Return (X, Y) of the center of cell containing provided text 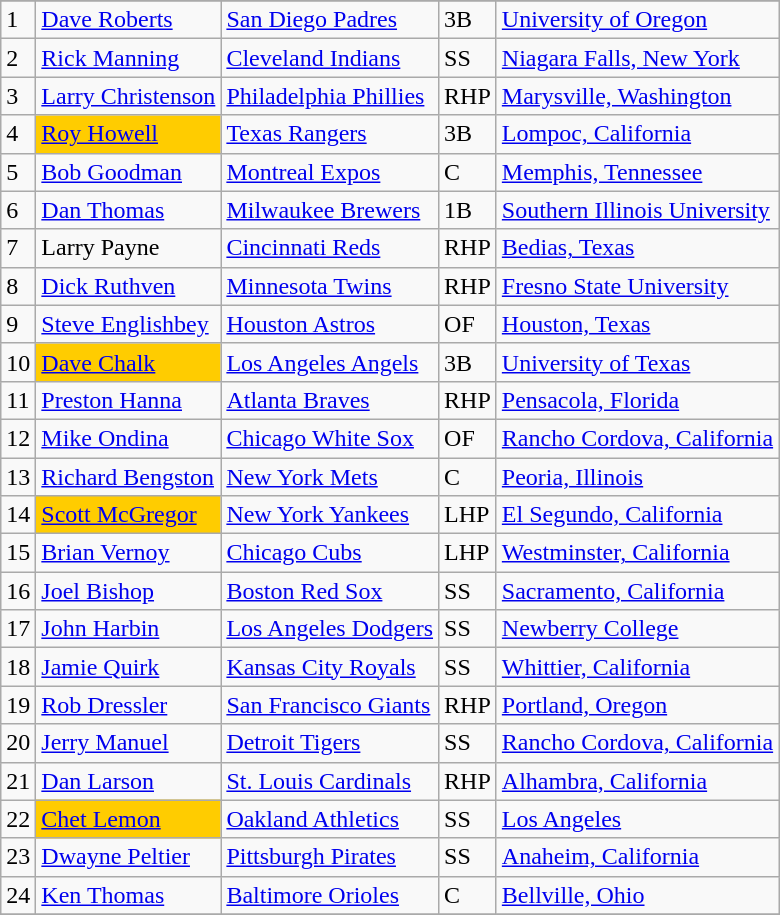
Roy Howell (128, 134)
Chet Lemon (128, 819)
4 (18, 134)
11 (18, 400)
Los Angeles (637, 819)
Dwayne Peltier (128, 857)
Texas Rangers (330, 134)
Pittsburgh Pirates (330, 857)
5 (18, 172)
Rob Dressler (128, 705)
16 (18, 591)
Marysville, Washington (637, 96)
Ken Thomas (128, 895)
Peoria, Illinois (637, 477)
Fresno State University (637, 286)
University of Texas (637, 362)
Preston Hanna (128, 400)
Dave Roberts (128, 20)
15 (18, 553)
Kansas City Royals (330, 667)
El Segundo, California (637, 515)
Chicago Cubs (330, 553)
1 (18, 20)
22 (18, 819)
Houston, Texas (637, 324)
6 (18, 210)
13 (18, 477)
Atlanta Braves (330, 400)
9 (18, 324)
Pensacola, Florida (637, 400)
1B (468, 210)
Baltimore Orioles (330, 895)
Richard Bengston (128, 477)
Larry Christenson (128, 96)
Houston Astros (330, 324)
Jamie Quirk (128, 667)
New York Mets (330, 477)
17 (18, 629)
Lompoc, California (637, 134)
Memphis, Tennessee (637, 172)
Alhambra, California (637, 781)
Montreal Expos (330, 172)
John Harbin (128, 629)
Whittier, California (637, 667)
Oakland Athletics (330, 819)
18 (18, 667)
Chicago White Sox (330, 438)
3 (18, 96)
14 (18, 515)
Anaheim, California (637, 857)
Dan Larson (128, 781)
Portland, Oregon (637, 705)
Steve Englishbey (128, 324)
2 (18, 58)
Southern Illinois University (637, 210)
Bob Goodman (128, 172)
Dick Ruthven (128, 286)
23 (18, 857)
24 (18, 895)
Larry Payne (128, 248)
Los Angeles Angels (330, 362)
Minnesota Twins (330, 286)
Los Angeles Dodgers (330, 629)
Brian Vernoy (128, 553)
10 (18, 362)
Detroit Tigers (330, 743)
8 (18, 286)
Jerry Manuel (128, 743)
Cleveland Indians (330, 58)
Milwaukee Brewers (330, 210)
21 (18, 781)
Rick Manning (128, 58)
Westminster, California (637, 553)
7 (18, 248)
Dan Thomas (128, 210)
Sacramento, California (637, 591)
Boston Red Sox (330, 591)
University of Oregon (637, 20)
12 (18, 438)
Niagara Falls, New York (637, 58)
Bedias, Texas (637, 248)
New York Yankees (330, 515)
San Diego Padres (330, 20)
St. Louis Cardinals (330, 781)
Newberry College (637, 629)
Philadelphia Phillies (330, 96)
Scott McGregor (128, 515)
Dave Chalk (128, 362)
Bellville, Ohio (637, 895)
Mike Ondina (128, 438)
19 (18, 705)
20 (18, 743)
San Francisco Giants (330, 705)
Cincinnati Reds (330, 248)
Joel Bishop (128, 591)
